Capture the cell that displays the provided text and extract its (x, y) central coordinate. 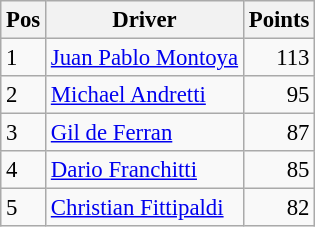
Gil de Ferran (145, 133)
Dario Franchitti (145, 170)
1 (24, 58)
85 (278, 170)
Michael Andretti (145, 95)
Driver (145, 20)
95 (278, 95)
Christian Fittipaldi (145, 208)
87 (278, 133)
Pos (24, 20)
Juan Pablo Montoya (145, 58)
5 (24, 208)
3 (24, 133)
113 (278, 58)
82 (278, 208)
Points (278, 20)
2 (24, 95)
4 (24, 170)
